Extract the (x, y) coordinate from the center of the cell holding the provided text.  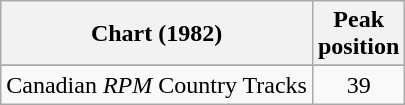
Peakposition (358, 34)
39 (358, 85)
Canadian RPM Country Tracks (157, 85)
Chart (1982) (157, 34)
